Output the (x, y) coordinate of the center of the cell containing the given text.  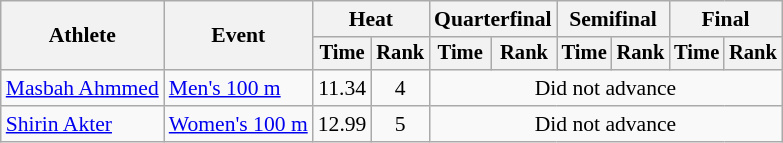
Shirin Akter (82, 124)
Event (238, 36)
11.34 (342, 88)
Quarterfinal (493, 19)
Men's 100 m (238, 88)
Women's 100 m (238, 124)
12.99 (342, 124)
Final (725, 19)
4 (400, 88)
5 (400, 124)
Masbah Ahmmed (82, 88)
Athlete (82, 36)
Heat (371, 19)
Semifinal (613, 19)
